Provide the [X, Y] coordinate of the cell's center where the given text is located.  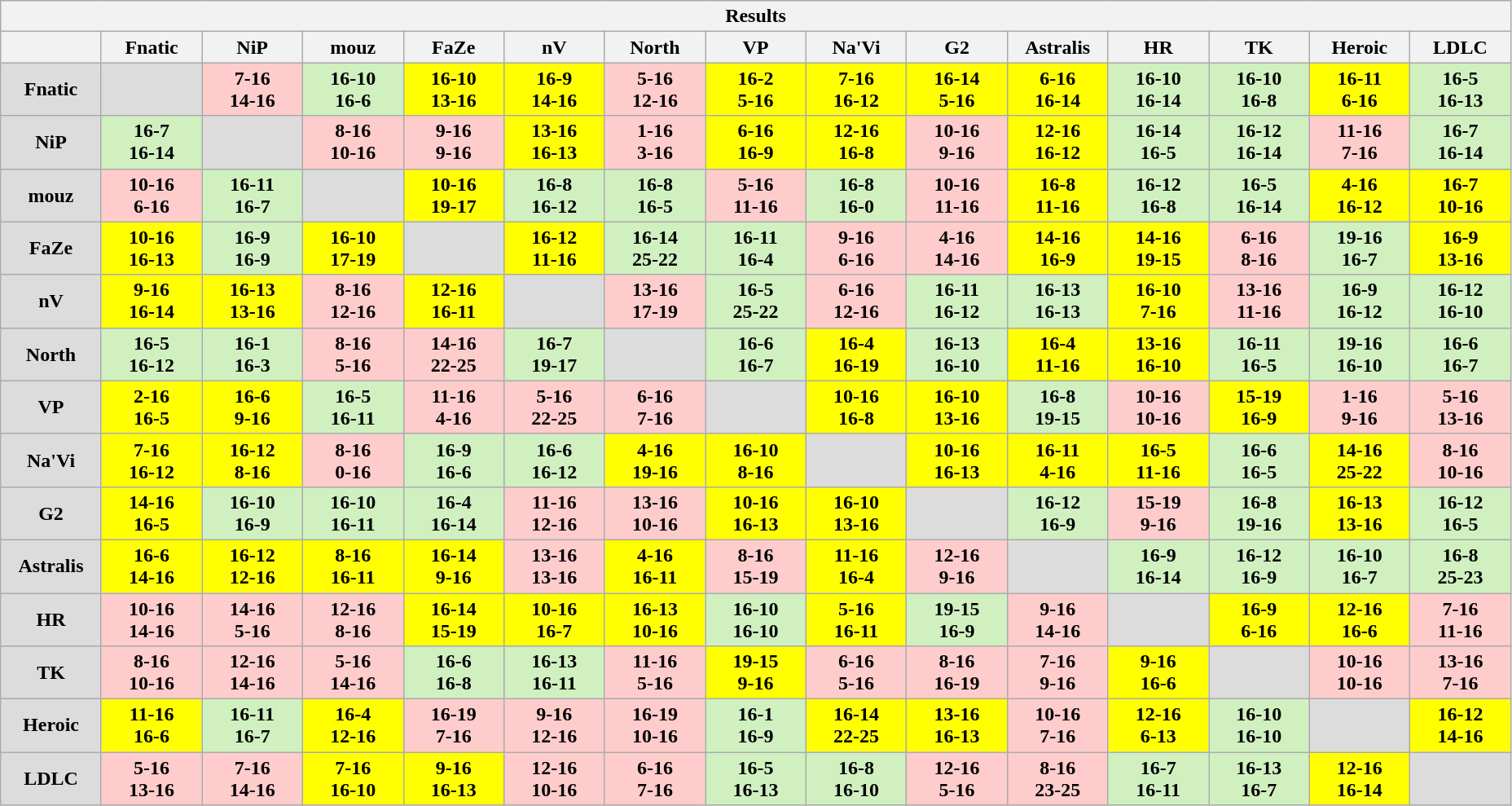
16-108-16 [756, 460]
16-1017-19 [353, 248]
12-1616-8 [856, 142]
4-1614-16 [957, 248]
12-1616-6 [1360, 619]
8-1615-19 [756, 566]
12-165-16 [957, 779]
8-1612-16 [353, 302]
5-1611-16 [756, 196]
16-116-3 [253, 354]
15-199-16 [1158, 513]
16-816-10 [856, 779]
10-169-16 [957, 142]
16-825-23 [1461, 566]
10-1619-17 [454, 196]
5-1614-16 [353, 673]
16-616-12 [555, 460]
8-1623-25 [1057, 779]
16-1316-11 [555, 673]
16-1211-16 [555, 248]
11-164-16 [454, 407]
10-1616-7 [555, 619]
16-816-0 [856, 196]
12-1616-14 [1360, 779]
7-1611-16 [1461, 619]
10-1614-16 [152, 619]
13-167-16 [1461, 673]
16-1416-5 [1158, 142]
8-1616-19 [957, 673]
6-165-16 [856, 673]
16-1016-11 [353, 513]
16-128-16 [253, 460]
16-1016-6 [353, 90]
13-1610-16 [655, 513]
16-412-16 [353, 725]
11-1616-6 [152, 725]
16-25-16 [756, 90]
16-1212-16 [253, 566]
16-1216-5 [1461, 513]
16-710-16 [1461, 196]
19-159-16 [756, 673]
19-1616-7 [1360, 248]
11-1612-16 [555, 513]
16-819-15 [1057, 407]
16-719-17 [555, 354]
16-107-16 [1158, 302]
9-169-16 [454, 142]
16-1216-10 [1461, 302]
7-169-16 [1057, 673]
16-516-11 [353, 407]
6-1612-16 [856, 302]
16-96-16 [1259, 619]
16-411-16 [1057, 354]
11-1616-4 [856, 566]
16-1016-14 [1158, 90]
10-166-16 [152, 196]
16-616-5 [1259, 460]
6-1616-9 [756, 142]
9-166-16 [856, 248]
6-1616-14 [1057, 90]
16-1016-8 [1259, 90]
11-165-16 [655, 673]
16-516-14 [1259, 196]
14-1616-5 [152, 513]
14-165-16 [253, 619]
16-916-12 [1360, 302]
16-1910-16 [655, 725]
4-1616-12 [1360, 196]
7-1616-10 [353, 779]
16-614-16 [152, 566]
9-1616-6 [1158, 673]
16-1425-22 [655, 248]
16-916-6 [454, 460]
9-1614-16 [1057, 619]
10-1616-8 [856, 407]
16-1415-19 [454, 619]
1-169-16 [1360, 407]
16-811-16 [1057, 196]
12-1614-16 [253, 673]
10-1611-16 [957, 196]
8-160-16 [353, 460]
16-1310-16 [655, 619]
16-1116-5 [1259, 354]
16-1316-10 [957, 354]
16-816-5 [655, 196]
16-1316-13 [1057, 302]
16-1016-7 [1360, 566]
13-1613-16 [555, 566]
12-169-16 [957, 566]
4-1619-16 [655, 460]
16-916-9 [253, 248]
16-716-11 [1158, 779]
16-916-14 [1158, 566]
12-1610-16 [555, 779]
4-1616-11 [655, 566]
9-1616-14 [152, 302]
13-1616-10 [1158, 354]
8-165-16 [353, 354]
12-1616-11 [454, 302]
19-1516-9 [957, 619]
15-1916-9 [1259, 407]
16-1316-7 [1259, 779]
14-1622-25 [454, 354]
5-1612-16 [655, 90]
2-1616-5 [152, 407]
16-416-19 [856, 354]
6-168-16 [1259, 248]
13-1617-19 [655, 302]
16-1422-25 [856, 725]
Results [756, 16]
16-1116-4 [756, 248]
16-525-22 [756, 302]
16-914-16 [555, 90]
14-1625-22 [1360, 460]
14-1616-9 [1057, 248]
16-516-12 [152, 354]
16-819-16 [1259, 513]
16-1016-9 [253, 513]
13-1611-16 [1259, 302]
16-1216-8 [1158, 196]
9-1616-13 [454, 779]
19-1616-10 [1360, 354]
5-1616-11 [856, 619]
16-116-16 [1360, 90]
16-1216-14 [1259, 142]
16-197-16 [454, 725]
8-1616-11 [353, 566]
11-167-16 [1360, 142]
16-145-16 [957, 90]
16-616-8 [454, 673]
1-163-16 [655, 142]
12-166-13 [1158, 725]
14-1619-15 [1158, 248]
16-1116-12 [957, 302]
5-1622-25 [555, 407]
16-913-16 [1461, 248]
9-1612-16 [555, 725]
16-149-16 [454, 566]
12-1616-12 [1057, 142]
16-416-14 [454, 513]
16-816-12 [555, 196]
10-167-16 [1057, 725]
16-69-16 [253, 407]
16-1214-16 [1461, 725]
16-114-16 [1057, 460]
16-116-9 [756, 725]
16-511-16 [1158, 460]
12-168-16 [353, 619]
